Capture the cell that displays the provided text and extract its [X, Y] central coordinate. 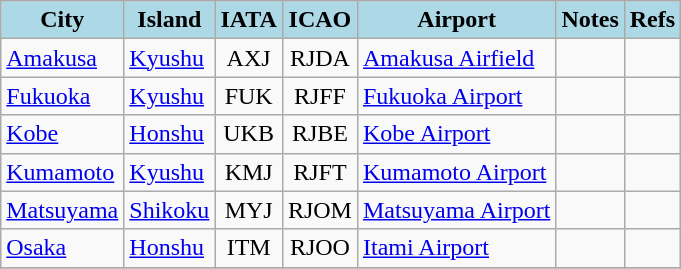
Kumamoto [62, 172]
RJDA [320, 58]
FUK [249, 96]
Airport [456, 20]
KMJ [249, 172]
Fukuoka [62, 96]
Osaka [62, 248]
RJFF [320, 96]
Itami Airport [456, 248]
RJOO [320, 248]
MYJ [249, 210]
Kobe Airport [456, 134]
Matsuyama [62, 210]
Amakusa Airfield [456, 58]
AXJ [249, 58]
Island [170, 20]
Amakusa [62, 58]
Kumamoto Airport [456, 172]
RJFT [320, 172]
IATA [249, 20]
UKB [249, 134]
RJOM [320, 210]
ITM [249, 248]
ICAO [320, 20]
Shikoku [170, 210]
Refs [652, 20]
Notes [590, 20]
Fukuoka Airport [456, 96]
City [62, 20]
Kobe [62, 134]
RJBE [320, 134]
Matsuyama Airport [456, 210]
